Find where the given text appears and provide that cell's center as [X, Y] coordinate. 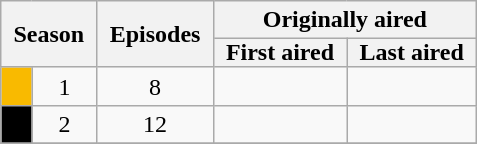
Last aired [412, 53]
Originally aired [344, 20]
12 [155, 124]
Episodes [155, 34]
2 [64, 124]
First aired [280, 53]
Season [49, 34]
1 [64, 86]
8 [155, 86]
